Identify which cell holds the provided text, then report its (X, Y) central coordinate. 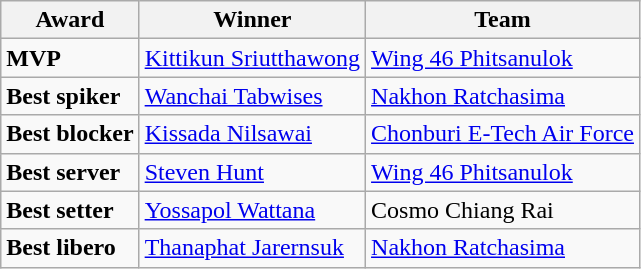
Steven Hunt (252, 172)
Winner (252, 20)
Best blocker (70, 134)
Best setter (70, 210)
Team (503, 20)
MVP (70, 58)
Best spiker (70, 96)
Chonburi E-Tech Air Force (503, 134)
Kittikun Sriutthawong (252, 58)
Wanchai Tabwises (252, 96)
Best libero (70, 248)
Yossapol Wattana (252, 210)
Thanaphat Jarernsuk (252, 248)
Kissada Nilsawai (252, 134)
Cosmo Chiang Rai (503, 210)
Award (70, 20)
Best server (70, 172)
